Scan for the cell matching the given text and deliver its [x, y] coordinate at center. 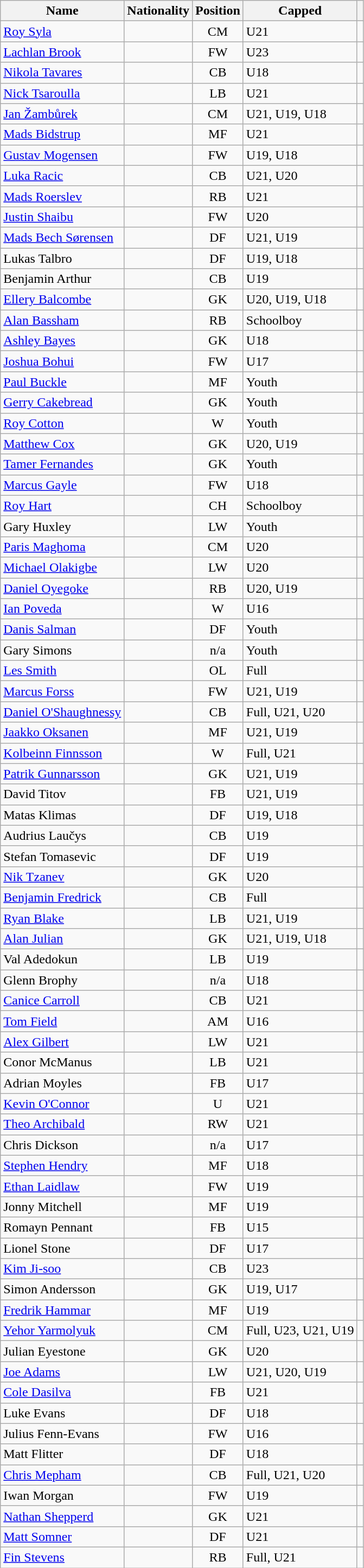
Matthew Cox [62, 444]
Joshua Bohui [62, 361]
CH [218, 506]
Val Adedokun [62, 960]
Jan Žambůrek [62, 114]
Lionel Stone [62, 1248]
Lachlan Brook [62, 52]
Gustav Mogensen [62, 155]
Joe Adams [62, 1372]
Kolbeinn Finnsson [62, 753]
Name [62, 11]
Fredrik Hammar [62, 1310]
Ryan Blake [62, 918]
Roy Syla [62, 31]
Lukas Talbro [62, 258]
Jaakko Oksanen [62, 733]
Capped [300, 11]
Adrian Moyles [62, 1083]
Chris Dickson [62, 1145]
Conor McManus [62, 1062]
Yehor Yarmolyuk [62, 1331]
Marcus Gayle [62, 485]
Tamer Fernandes [62, 464]
Iwan Morgan [62, 1495]
Tom Field [62, 1021]
Alex Gilbert [62, 1042]
David Titov [62, 794]
Matt Somner [62, 1537]
Nik Tzanev [62, 877]
Nathan Shepperd [62, 1516]
Fin Stevens [62, 1557]
Ian Poveda [62, 609]
U20, U19, U18 [300, 300]
Kevin O'Connor [62, 1104]
Stefan Tomasevic [62, 856]
Danis Salman [62, 630]
Matt Flitter [62, 1454]
Nick Tsaroulla [62, 93]
U19, U17 [300, 1290]
Les Smith [62, 671]
Julian Eyestone [62, 1351]
Position [218, 11]
Alan Julian [62, 939]
AM [218, 1021]
Mads Roerslev [62, 196]
Paul Buckle [62, 382]
Luke Evans [62, 1413]
Matas Klimas [62, 815]
Gary Simons [62, 650]
Patrik Gunnarsson [62, 774]
OL [218, 671]
Full, U23, U21, U19 [300, 1331]
Cole Dasilva [62, 1392]
Ellery Balcombe [62, 300]
Gerry Cakebread [62, 403]
Nikola Tavares [62, 73]
Paris Maghoma [62, 547]
Michael Olakigbe [62, 567]
Canice Carroll [62, 1001]
Daniel O'Shaughnessy [62, 712]
Justin Shaibu [62, 217]
RW [218, 1124]
Ethan Laidlaw [62, 1186]
Luka Racic [62, 176]
Stephen Hendry [62, 1165]
Nationality [158, 11]
Simon Andersson [62, 1290]
Gary Huxley [62, 526]
U [218, 1104]
Roy Cotton [62, 423]
Benjamin Arthur [62, 279]
Audrius Laučys [62, 835]
Julius Fenn-Evans [62, 1434]
U21, U20 [300, 176]
Ashley Bayes [62, 341]
Theo Archibald [62, 1124]
Roy Hart [62, 506]
Mads Bech Sørensen [62, 237]
Daniel Oyegoke [62, 588]
Romayn Pennant [62, 1227]
Kim Ji-soo [62, 1269]
Marcus Forss [62, 691]
Alan Bassham [62, 320]
U21, U20, U19 [300, 1372]
Benjamin Fredrick [62, 897]
Jonny Mitchell [62, 1207]
Mads Bidstrup [62, 134]
Chris Mepham [62, 1475]
U15 [300, 1227]
Glenn Brophy [62, 980]
